For the text-containing cell, return its midpoint in [x, y] coordinate format. 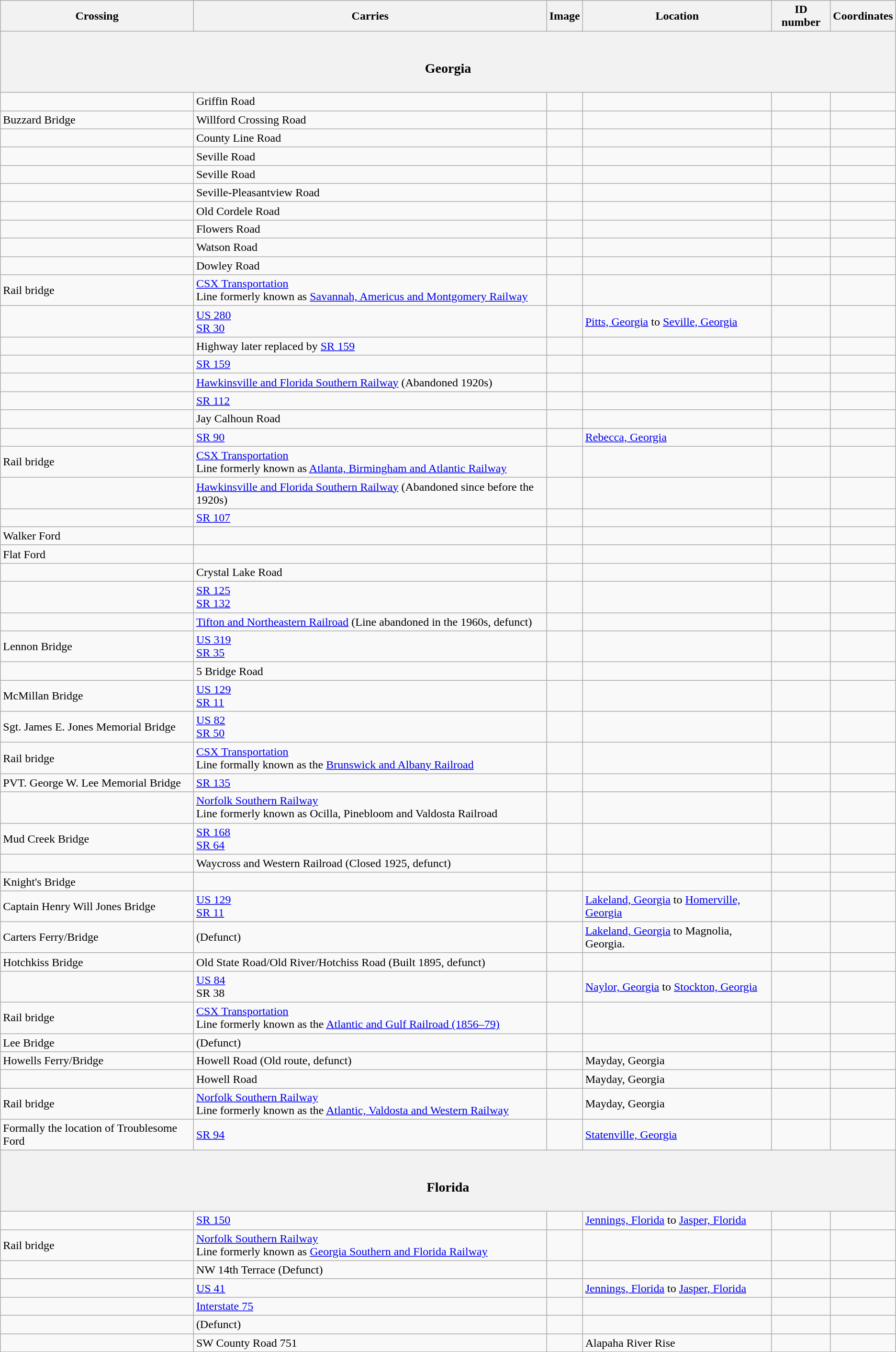
Seville-Pleasantview Road [370, 192]
Howell Road [370, 1079]
Alapaha River Rise [677, 1343]
CSX Transportation Line formerly known as Atlanta, Birmingham and Atlantic Railway [370, 462]
Georgia [448, 62]
Watson Road [370, 248]
Mud Creek Bridge [97, 839]
Old State Road/Old River/Hotchiss Road (Built 1895, defunct) [370, 962]
Florida [448, 1181]
Rebecca, Georgia [677, 437]
US 280 SR 30 [370, 322]
Interstate 75 [370, 1306]
SR 112 [370, 401]
5 Bridge Road [370, 671]
SR 94 [370, 1135]
Image [565, 16]
Carries [370, 16]
SR 159 [370, 364]
Lakeland, Georgia to Magnolia, Georgia. [677, 937]
SR 150 [370, 1220]
Walker Ford [97, 536]
Norfolk Southern RailwayLine formerly known as the Atlantic, Valdosta and Western Railway [370, 1104]
Howell Road (Old route, defunct) [370, 1061]
McMillan Bridge [97, 696]
NW 14th Terrace (Defunct) [370, 1270]
US 41 [370, 1288]
Sgt. James E. Jones Memorial Bridge [97, 727]
PVT. George W. Lee Memorial Bridge [97, 783]
Flowers Road [370, 229]
Waycross and Western Railroad (Closed 1925, defunct) [370, 863]
Naylor, Georgia to Stockton, Georgia [677, 986]
ID number [801, 16]
Buzzard Bridge [97, 120]
Norfolk Southern RailwayLine formerly known as Ocilla, Pinebloom and Valdosta Railroad [370, 807]
Crossing [97, 16]
Norfolk Southern Railway Line formerly known as Georgia Southern and Florida Railway [370, 1245]
CSX Transportation Line formerly known as the Atlantic and Gulf Railroad (1856–79) [370, 1018]
Jay Calhoun Road [370, 419]
Captain Henry Will Jones Bridge [97, 906]
Lennon Bridge [97, 646]
Hawkinsville and Florida Southern Railway (Abandoned since before the 1920s) [370, 493]
Highway later replaced by SR 159 [370, 346]
SR 90 [370, 437]
CSX Transportation Line formerly known as Savannah, Americus and Montgomery Railway [370, 290]
SR 107 [370, 518]
County Line Road [370, 138]
Willford Crossing Road [370, 120]
Howells Ferry/Bridge [97, 1061]
US 84 SR 38 [370, 986]
Carters Ferry/Bridge [97, 937]
Formally the location of Troublesome Ford [97, 1135]
Knight's Bridge [97, 881]
Griffin Road [370, 101]
SR 135 [370, 783]
Coordinates [863, 16]
SR 168 SR 64 [370, 839]
Hotchkiss Bridge [97, 962]
Statenville, Georgia [677, 1135]
SR 125 SR 132 [370, 597]
Lee Bridge [97, 1043]
Crystal Lake Road [370, 572]
Old Cordele Road [370, 211]
US 82 SR 50 [370, 727]
Pitts, Georgia to Seville, Georgia [677, 322]
Location [677, 16]
Dowley Road [370, 266]
SW County Road 751 [370, 1343]
Tifton and Northeastern Railroad (Line abandoned in the 1960s, defunct) [370, 622]
Lakeland, Georgia to Homerville, Georgia [677, 906]
CSX TransportationLine formally known as the Brunswick and Albany Railroad [370, 758]
Flat Ford [97, 554]
Hawkinsville and Florida Southern Railway (Abandoned 1920s) [370, 383]
US 319 SR 35 [370, 646]
